Determine the (X, Y) coordinate at the center of the cell enclosing the given text.  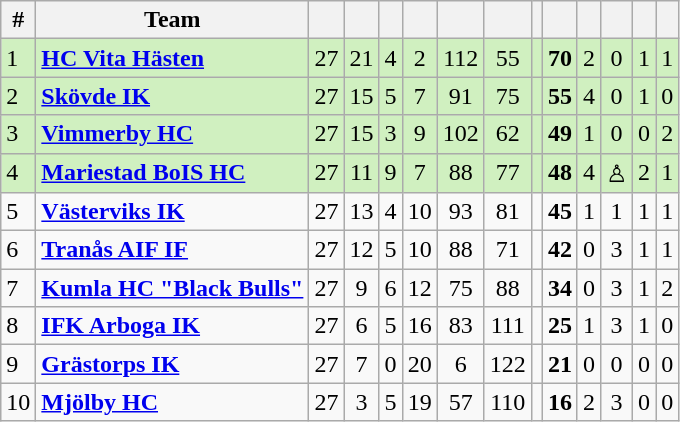
19 (420, 402)
81 (508, 212)
42 (560, 250)
102 (460, 134)
Kumla HC "Black Bulls" (172, 288)
Team (172, 20)
Mariestad BoIS HC (172, 173)
Tranås AIF IF (172, 250)
111 (508, 326)
13 (362, 212)
# (18, 20)
71 (508, 250)
8 (18, 326)
57 (460, 402)
HC Vita Hästen (172, 58)
49 (560, 134)
34 (560, 288)
25 (560, 326)
Mjölby HC (172, 402)
11 (362, 173)
62 (508, 134)
48 (560, 173)
Vimmerby HC (172, 134)
Västerviks IK (172, 212)
45 (560, 212)
122 (508, 364)
110 (508, 402)
Skövde IK (172, 96)
83 (460, 326)
IFK Arboga IK (172, 326)
Grästorps IK (172, 364)
20 (420, 364)
93 (460, 212)
112 (460, 58)
70 (560, 58)
♙ (616, 173)
77 (508, 173)
91 (460, 96)
